Determine the (x, y) coordinate at the center of the cell enclosing the given text.  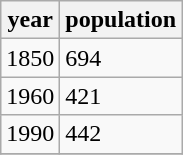
1850 (30, 58)
1990 (30, 134)
1960 (30, 96)
421 (121, 96)
year (30, 20)
442 (121, 134)
694 (121, 58)
population (121, 20)
